Detect which cell encompasses the target text, then output its (x, y) center coordinate. 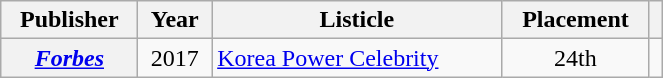
Korea Power Celebrity (357, 58)
Publisher (70, 20)
2017 (175, 58)
24th (576, 58)
Year (175, 20)
Forbes (70, 58)
Placement (576, 20)
Listicle (357, 20)
